Pinpoint the cell where the given text exists, returning its (x, y) midpoint coordinate. 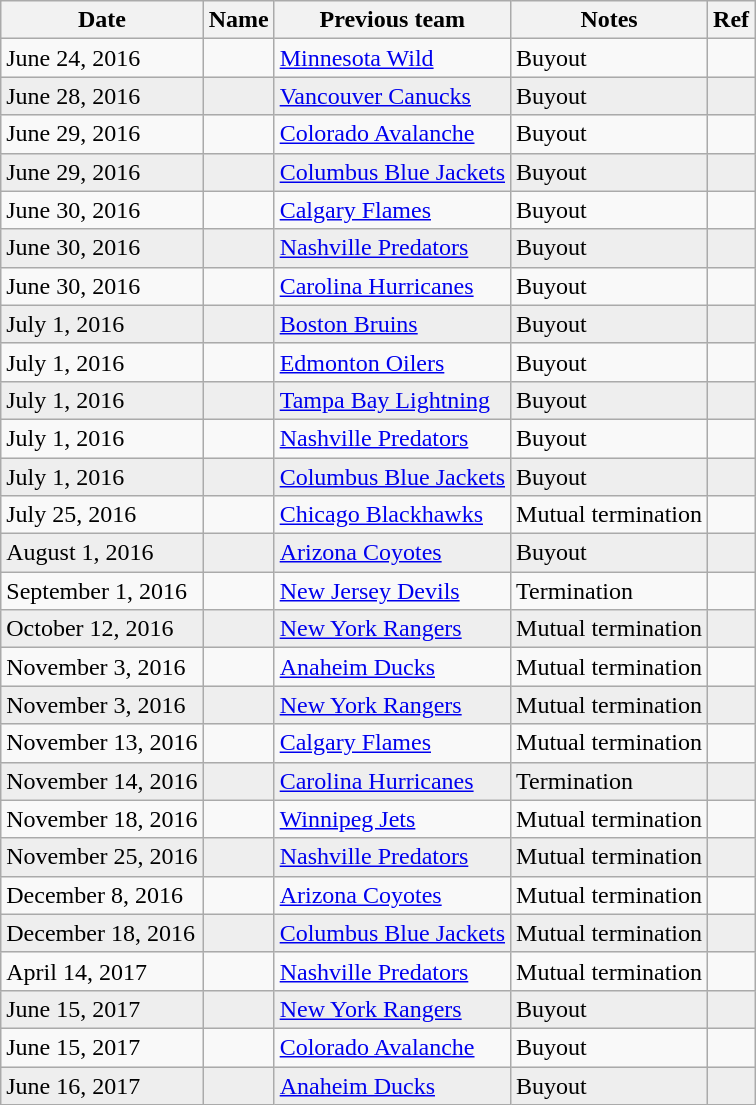
Minnesota Wild (392, 58)
October 12, 2016 (102, 629)
June 16, 2017 (102, 1085)
December 8, 2016 (102, 895)
November 14, 2016 (102, 781)
Chicago Blackhawks (392, 515)
April 14, 2017 (102, 971)
June 24, 2016 (102, 58)
July 25, 2016 (102, 515)
Notes (610, 20)
Vancouver Canucks (392, 96)
Boston Bruins (392, 324)
August 1, 2016 (102, 553)
November 18, 2016 (102, 819)
Edmonton Oilers (392, 362)
Previous team (392, 20)
November 25, 2016 (102, 857)
Name (238, 20)
June 28, 2016 (102, 96)
November 13, 2016 (102, 743)
Date (102, 20)
Winnipeg Jets (392, 819)
Ref (732, 20)
New Jersey Devils (392, 591)
Tampa Bay Lightning (392, 400)
December 18, 2016 (102, 933)
September 1, 2016 (102, 591)
